Search for the cell housing the specified text and yield its (X, Y) center coordinate. 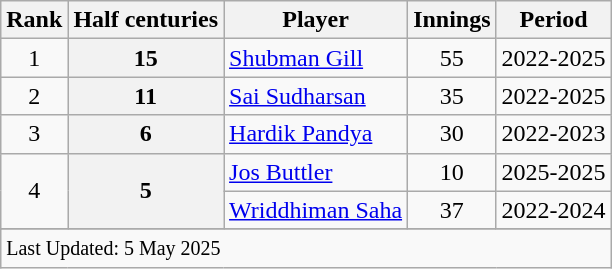
2 (34, 96)
55 (452, 58)
15 (146, 58)
2022-2023 (554, 134)
Innings (452, 20)
Rank (34, 20)
2025-2025 (554, 172)
Shubman Gill (316, 58)
6 (146, 134)
Player (316, 20)
2022-2024 (554, 210)
Jos Buttler (316, 172)
35 (452, 96)
11 (146, 96)
30 (452, 134)
Hardik Pandya (316, 134)
10 (452, 172)
Wriddhiman Saha (316, 210)
Sai Sudharsan (316, 96)
5 (146, 191)
3 (34, 134)
Period (554, 20)
Last Updated: 5 May 2025 (306, 248)
37 (452, 210)
1 (34, 58)
Half centuries (146, 20)
4 (34, 191)
